Determine the (x, y) coordinate at the center of the cell enclosing the given text.  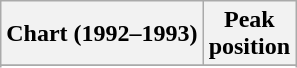
Chart (1992–1993) (102, 34)
Peakposition (249, 34)
